Return (x, y) of the center of cell containing provided text 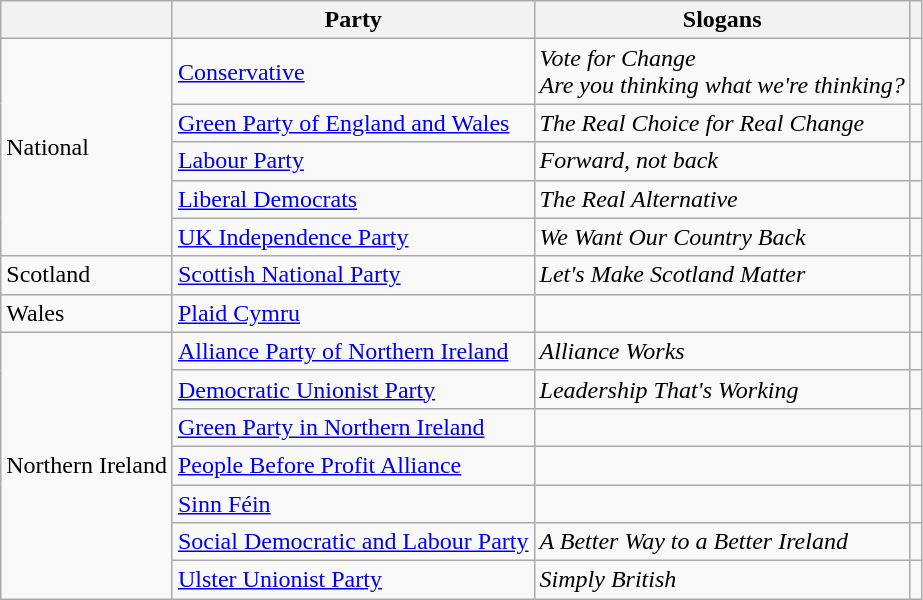
Sinn Féin (353, 503)
National (87, 148)
Plaid Cymru (353, 313)
Green Party in Northern Ireland (353, 427)
Scotland (87, 275)
Let's Make Scotland Matter (722, 275)
Conservative (353, 72)
People Before Profit Alliance (353, 465)
Simply British (722, 580)
Liberal Democrats (353, 199)
A Better Way to a Better Ireland (722, 542)
Democratic Unionist Party (353, 389)
Party (353, 20)
The Real Alternative (722, 199)
Social Democratic and Labour Party (353, 542)
Forward, not back (722, 161)
Leadership That's Working (722, 389)
Scottish National Party (353, 275)
Slogans (722, 20)
Alliance Works (722, 351)
We Want Our Country Back (722, 237)
Wales (87, 313)
Green Party of England and Wales (353, 123)
Labour Party (353, 161)
Vote for ChangeAre you thinking what we're thinking? (722, 72)
The Real Choice for Real Change (722, 123)
Ulster Unionist Party (353, 580)
Northern Ireland (87, 465)
UK Independence Party (353, 237)
Alliance Party of Northern Ireland (353, 351)
